Scan for the cell matching the given text and deliver its (X, Y) coordinate at center. 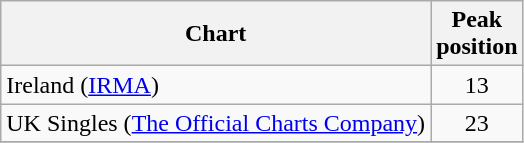
Chart (216, 34)
Peakposition (477, 34)
13 (477, 85)
UK Singles (The Official Charts Company) (216, 123)
23 (477, 123)
Ireland (IRMA) (216, 85)
